Pinpoint the cell where the given text exists, returning its [x, y] midpoint coordinate. 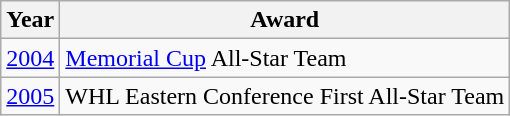
Award [285, 20]
Year [30, 20]
2004 [30, 58]
Memorial Cup All-Star Team [285, 58]
2005 [30, 96]
WHL Eastern Conference First All-Star Team [285, 96]
